Determine the [x, y] coordinate at the center of the cell enclosing the given text.  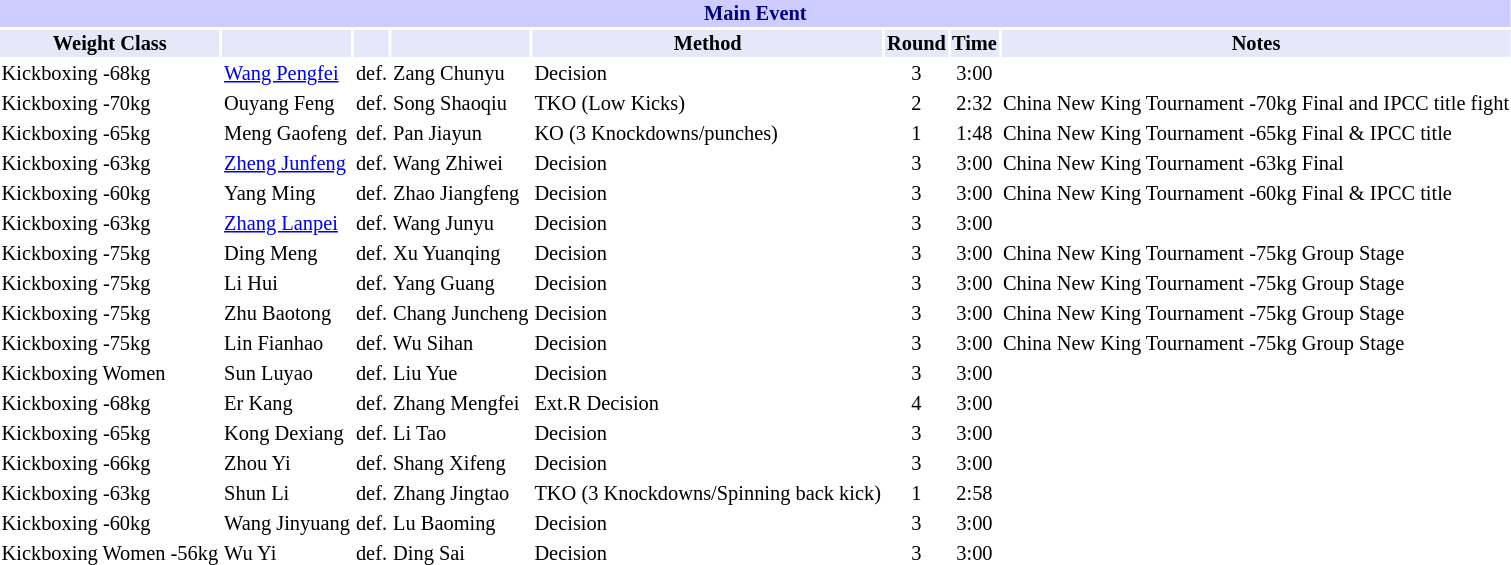
Ext.R Decision [708, 404]
Round [916, 44]
Wang Jinyuang [288, 524]
Kong Dexiang [288, 434]
Li Hui [288, 284]
Li Tao [461, 434]
Yang Guang [461, 284]
Main Event [756, 14]
China New King Tournament -65kg Final & IPCC title [1256, 134]
Ouyang Feng [288, 104]
2:58 [974, 494]
Time [974, 44]
Wang Zhiwei [461, 164]
Chang Juncheng [461, 314]
KO (3 Knockdowns/punches) [708, 134]
Notes [1256, 44]
Kickboxing -66kg [110, 464]
2:32 [974, 104]
Lin Fianhao [288, 344]
China New King Tournament -63kg Final [1256, 164]
China New King Tournament -70kg Final and IPCC title fight [1256, 104]
China New King Tournament -60kg Final & IPCC title [1256, 194]
TKO (3 Knockdowns/Spinning back kick) [708, 494]
Xu Yuanqing [461, 254]
Kickboxing Women [110, 374]
Song Shaoqiu [461, 104]
Zhao Jiangfeng [461, 194]
Zhang Lanpei [288, 224]
Pan Jiayun [461, 134]
Liu Yue [461, 374]
Wang Pengfei [288, 74]
Zhou Yi [288, 464]
Zang Chunyu [461, 74]
Shun Li [288, 494]
Kickboxing -70kg [110, 104]
Wu Sihan [461, 344]
2 [916, 104]
Wang Junyu [461, 224]
Meng Gaofeng [288, 134]
Yang Ming [288, 194]
Zhu Baotong [288, 314]
Er Kang [288, 404]
Ding Meng [288, 254]
4 [916, 404]
Method [708, 44]
Weight Class [110, 44]
Sun Luyao [288, 374]
Lu Baoming [461, 524]
TKO (Low Kicks) [708, 104]
Zhang Jingtao [461, 494]
1:48 [974, 134]
Zhang Mengfei [461, 404]
Zheng Junfeng [288, 164]
Shang Xifeng [461, 464]
